Output the [X, Y] coordinate of the center of the cell containing the given text.  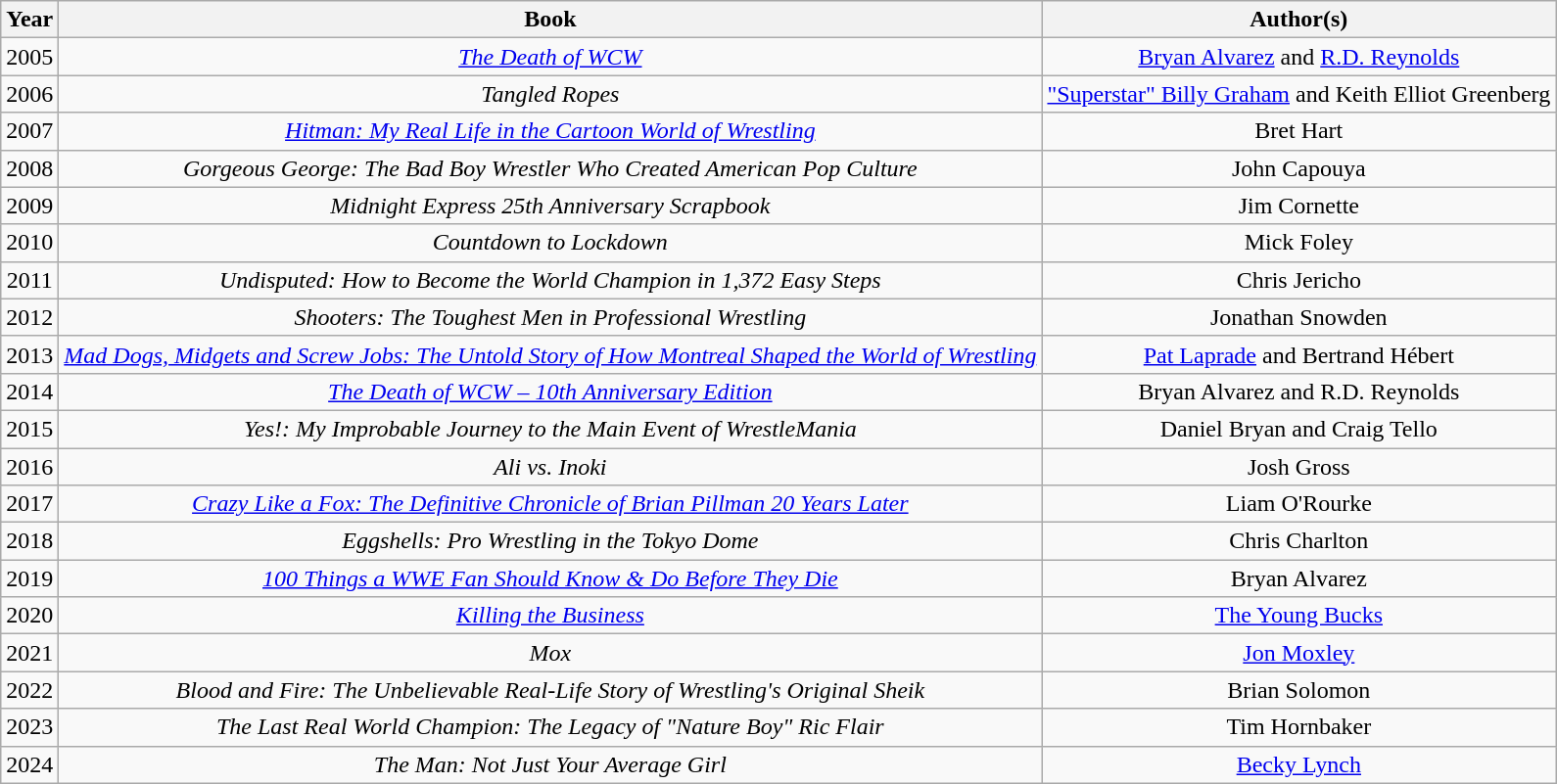
Midnight Express 25th Anniversary Scrapbook [550, 206]
2016 [29, 467]
Tim Hornbaker [1298, 727]
Chris Jericho [1298, 280]
2022 [29, 690]
2013 [29, 354]
Jim Cornette [1298, 206]
2023 [29, 727]
Undisputed: How to Become the World Champion in 1,372 Easy Steps [550, 280]
Blood and Fire: The Unbelievable Real-Life Story of Wrestling's Original Sheik [550, 690]
Pat Laprade and Bertrand Hébert [1298, 354]
The Last Real World Champion: The Legacy of "Nature Boy" Ric Flair [550, 727]
Mox [550, 653]
The Death of WCW – 10th Anniversary Edition [550, 392]
2012 [29, 317]
Chris Charlton [1298, 541]
Liam O'Rourke [1298, 504]
2011 [29, 280]
Becky Lynch [1298, 764]
Bryan Alvarez [1298, 578]
2019 [29, 578]
Shooters: The Toughest Men in Professional Wrestling [550, 317]
Jonathan Snowden [1298, 317]
2015 [29, 429]
Crazy Like a Fox: The Definitive Chronicle of Brian Pillman 20 Years Later [550, 504]
Mad Dogs, Midgets and Screw Jobs: The Untold Story of How Montreal Shaped the World of Wrestling [550, 354]
Bret Hart [1298, 131]
Eggshells: Pro Wrestling in the Tokyo Dome [550, 541]
2006 [29, 94]
Author(s) [1298, 20]
Josh Gross [1298, 467]
2009 [29, 206]
2021 [29, 653]
2007 [29, 131]
2005 [29, 57]
Gorgeous George: The Bad Boy Wrestler Who Created American Pop Culture [550, 168]
2020 [29, 616]
2018 [29, 541]
100 Things a WWE Fan Should Know & Do Before They Die [550, 578]
Hitman: My Real Life in the Cartoon World of Wrestling [550, 131]
The Young Bucks [1298, 616]
Ali vs. Inoki [550, 467]
Daniel Bryan and Craig Tello [1298, 429]
2008 [29, 168]
Mick Foley [1298, 243]
John Capouya [1298, 168]
Book [550, 20]
Yes!: My Improbable Journey to the Main Event of WrestleMania [550, 429]
Jon Moxley [1298, 653]
2017 [29, 504]
The Death of WCW [550, 57]
Brian Solomon [1298, 690]
The Man: Not Just Your Average Girl [550, 764]
2024 [29, 764]
Killing the Business [550, 616]
2010 [29, 243]
Tangled Ropes [550, 94]
Countdown to Lockdown [550, 243]
Year [29, 20]
2014 [29, 392]
"Superstar" Billy Graham and Keith Elliot Greenberg [1298, 94]
